Determine the [x, y] coordinate at the center of the cell enclosing the given text.  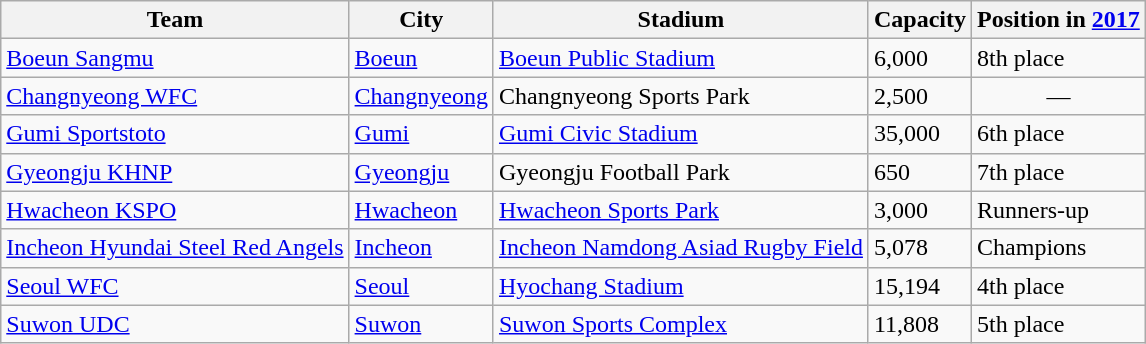
Changnyeong [421, 96]
Hwacheon KSPO [175, 210]
8th place [1059, 58]
Hwacheon [421, 210]
Gyeongju KHNP [175, 172]
Incheon Hyundai Steel Red Angels [175, 248]
Changnyeong Sports Park [680, 96]
Boeun Public Stadium [680, 58]
Boeun Sangmu [175, 58]
11,808 [920, 324]
Position in 2017 [1059, 20]
Gumi [421, 134]
Gumi Sportstoto [175, 134]
Gyeongju Football Park [680, 172]
City [421, 20]
Incheon [421, 248]
Runners-up [1059, 210]
6,000 [920, 58]
35,000 [920, 134]
Champions [1059, 248]
Team [175, 20]
4th place [1059, 286]
Hwacheon Sports Park [680, 210]
Seoul WFC [175, 286]
Changnyeong WFC [175, 96]
Suwon Sports Complex [680, 324]
6th place [1059, 134]
Gyeongju [421, 172]
Capacity [920, 20]
5th place [1059, 324]
2,500 [920, 96]
Hyochang Stadium [680, 286]
3,000 [920, 210]
Seoul [421, 286]
— [1059, 96]
Suwon [421, 324]
15,194 [920, 286]
Stadium [680, 20]
Boeun [421, 58]
Incheon Namdong Asiad Rugby Field [680, 248]
Suwon UDC [175, 324]
5,078 [920, 248]
Gumi Civic Stadium [680, 134]
650 [920, 172]
7th place [1059, 172]
